Return the (x, y) coordinate for the center point of the cell that contains the specified text.  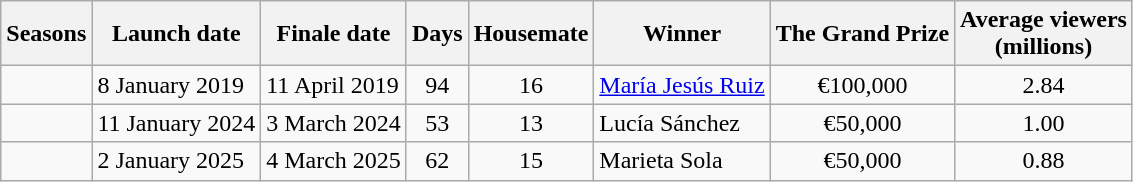
16 (531, 85)
62 (437, 161)
The Grand Prize (862, 34)
8 January 2019 (176, 85)
Lucía Sánchez (682, 123)
Launch date (176, 34)
53 (437, 123)
Winner (682, 34)
1.00 (1044, 123)
2 January 2025 (176, 161)
Housemate (531, 34)
11 April 2019 (334, 85)
11 January 2024 (176, 123)
Seasons (46, 34)
€100,000 (862, 85)
Average viewers(millions) (1044, 34)
4 March 2025 (334, 161)
15 (531, 161)
Finale date (334, 34)
2.84 (1044, 85)
Days (437, 34)
94 (437, 85)
María Jesús Ruiz (682, 85)
0.88 (1044, 161)
13 (531, 123)
Marieta Sola (682, 161)
3 March 2024 (334, 123)
